Search for the cell housing the specified text and yield its [X, Y] center coordinate. 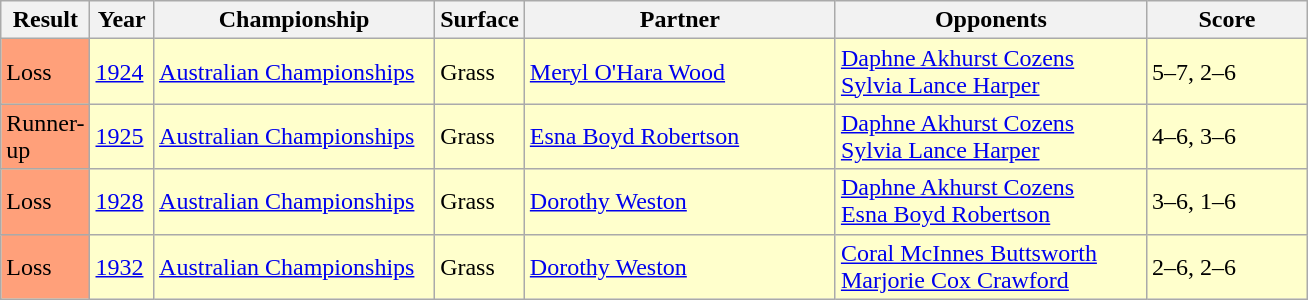
4–6, 3–6 [1226, 136]
Opponents [990, 20]
Daphne Akhurst Cozens Esna Boyd Robertson [990, 202]
Championship [294, 20]
3–6, 1–6 [1226, 202]
1925 [122, 136]
Result [46, 20]
Surface [480, 20]
Esna Boyd Robertson [680, 136]
Coral McInnes Buttsworth Marjorie Cox Crawford [990, 266]
Score [1226, 20]
1924 [122, 72]
5–7, 2–6 [1226, 72]
Runner-up [46, 136]
1932 [122, 266]
Meryl O'Hara Wood [680, 72]
2–6, 2–6 [1226, 266]
1928 [122, 202]
Partner [680, 20]
Year [122, 20]
